From the cell containing the given text, extract its center point as (x, y) coordinate. 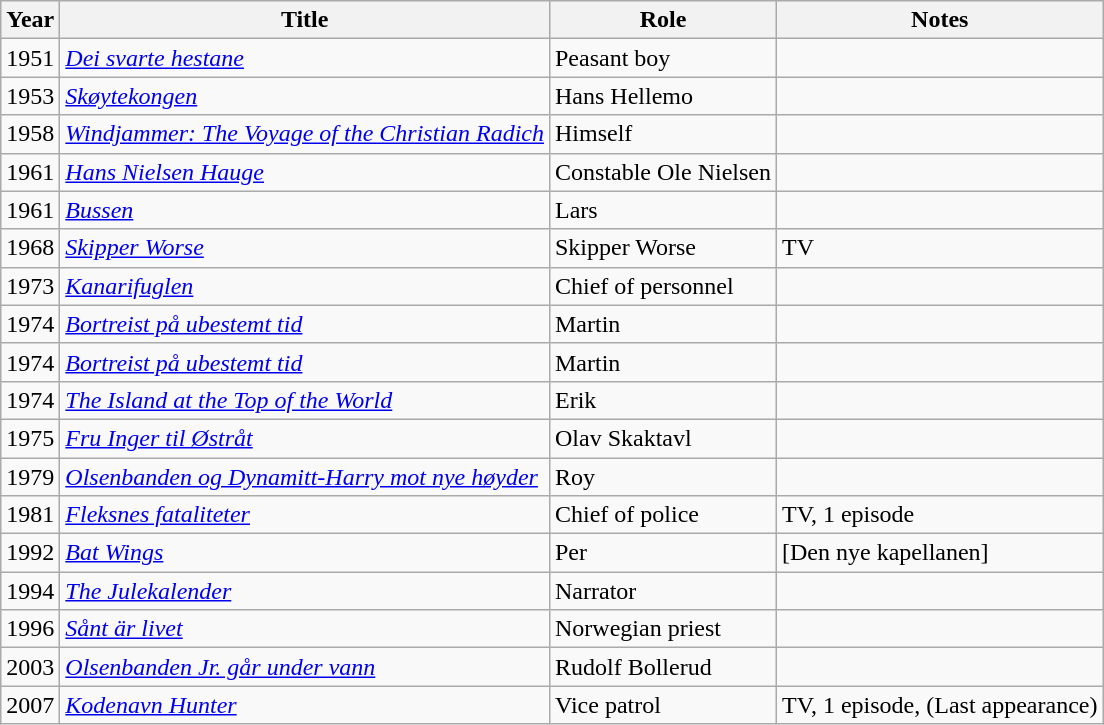
Olsenbanden og Dynamitt-Harry mot nye høyder (305, 477)
1958 (30, 134)
1975 (30, 438)
Hans Nielsen Hauge (305, 172)
TV, 1 episode (940, 515)
Kodenavn Hunter (305, 705)
1979 (30, 477)
1981 (30, 515)
Sånt är livet (305, 629)
Constable Ole Nielsen (662, 172)
Title (305, 20)
Olav Skaktavl (662, 438)
1953 (30, 96)
1996 (30, 629)
2007 (30, 705)
Bat Wings (305, 553)
Role (662, 20)
The Julekalender (305, 591)
Roy (662, 477)
Bussen (305, 210)
Windjammer: The Voyage of the Christian Radich (305, 134)
1992 (30, 553)
Norwegian priest (662, 629)
Skøytekongen (305, 96)
1951 (30, 58)
Notes (940, 20)
Per (662, 553)
1973 (30, 286)
Kanarifuglen (305, 286)
Lars (662, 210)
Year (30, 20)
Olsenbanden Jr. går under vann (305, 667)
1994 (30, 591)
Fru Inger til Østråt (305, 438)
The Island at the Top of the World (305, 400)
2003 (30, 667)
Chief of personnel (662, 286)
Narrator (662, 591)
Chief of police (662, 515)
[Den nye kapellanen] (940, 553)
Vice patrol (662, 705)
TV (940, 248)
Himself (662, 134)
Rudolf Bollerud (662, 667)
Dei svarte hestane (305, 58)
1968 (30, 248)
TV, 1 episode, (Last appearance) (940, 705)
Erik (662, 400)
Fleksnes fataliteter (305, 515)
Hans Hellemo (662, 96)
Peasant boy (662, 58)
